Return (X, Y) of the center of cell containing provided text 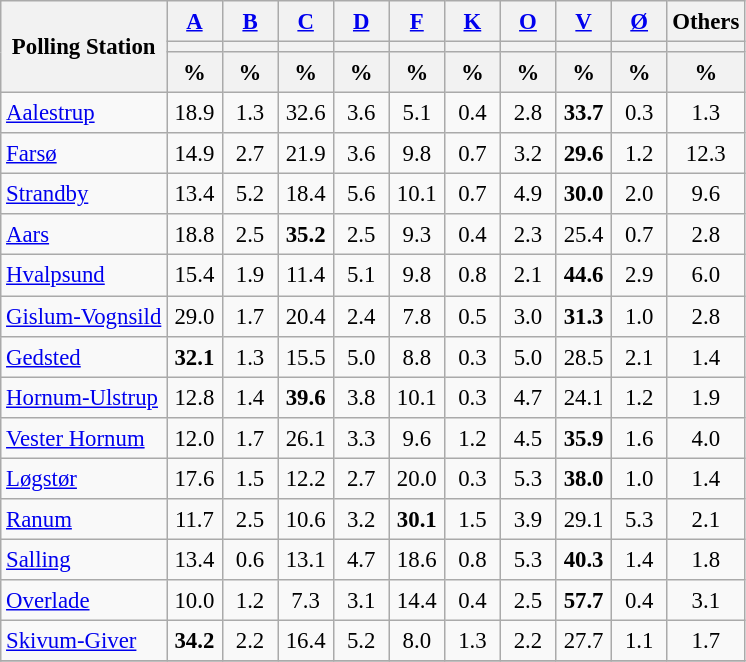
Aars (84, 234)
10.6 (306, 520)
3.8 (361, 398)
9.3 (417, 234)
0.5 (473, 316)
18.9 (195, 114)
0.6 (250, 560)
33.7 (584, 114)
4.9 (528, 194)
7.3 (306, 600)
32.6 (306, 114)
2.9 (639, 276)
21.9 (306, 154)
29.0 (195, 316)
3.9 (528, 520)
13.1 (306, 560)
2.3 (528, 234)
14.9 (195, 154)
K (473, 22)
26.1 (306, 438)
20.0 (417, 478)
Skivum-Giver (84, 640)
Ø (639, 22)
20.4 (306, 316)
32.1 (195, 356)
28.5 (584, 356)
3.3 (361, 438)
31.3 (584, 316)
30.0 (584, 194)
Salling (84, 560)
15.4 (195, 276)
D (361, 22)
A (195, 22)
44.6 (584, 276)
6.0 (706, 276)
57.7 (584, 600)
5.6 (361, 194)
29.1 (584, 520)
1.1 (639, 640)
Farsø (84, 154)
34.2 (195, 640)
40.3 (584, 560)
Polling Station (84, 47)
18.6 (417, 560)
15.5 (306, 356)
C (306, 22)
8.0 (417, 640)
38.0 (584, 478)
Others (706, 22)
Hvalpsund (84, 276)
2.4 (361, 316)
4.0 (706, 438)
Aalestrup (84, 114)
B (250, 22)
17.6 (195, 478)
7.8 (417, 316)
35.2 (306, 234)
29.6 (584, 154)
30.1 (417, 520)
12.3 (706, 154)
25.4 (584, 234)
35.9 (584, 438)
14.4 (417, 600)
8.8 (417, 356)
4.5 (528, 438)
2.0 (639, 194)
1.6 (639, 438)
Overlade (84, 600)
1.8 (706, 560)
11.7 (195, 520)
Løgstør (84, 478)
10.0 (195, 600)
Gedsted (84, 356)
3.0 (528, 316)
11.4 (306, 276)
16.4 (306, 640)
O (528, 22)
V (584, 22)
Ranum (84, 520)
Vester Hornum (84, 438)
Gislum-Vognsild (84, 316)
12.0 (195, 438)
18.4 (306, 194)
39.6 (306, 398)
12.8 (195, 398)
Strandby (84, 194)
27.7 (584, 640)
18.8 (195, 234)
F (417, 22)
Hornum-Ulstrup (84, 398)
24.1 (584, 398)
12.2 (306, 478)
